Locate the cell with the specified text and output its (x, y) center coordinate. 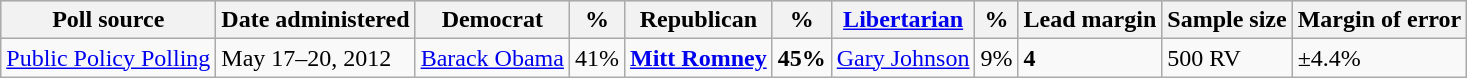
Barack Obama (492, 58)
May 17–20, 2012 (316, 58)
Lead margin (1090, 20)
41% (596, 58)
Gary Johnson (903, 58)
Sample size (1227, 20)
Public Policy Polling (108, 58)
Republican (698, 20)
Mitt Romney (698, 58)
9% (996, 58)
Date administered (316, 20)
Margin of error (1380, 20)
±4.4% (1380, 58)
Poll source (108, 20)
Democrat (492, 20)
45% (802, 58)
4 (1090, 58)
Libertarian (903, 20)
500 RV (1227, 58)
